Locate the cell with the specified text and output its (X, Y) center coordinate. 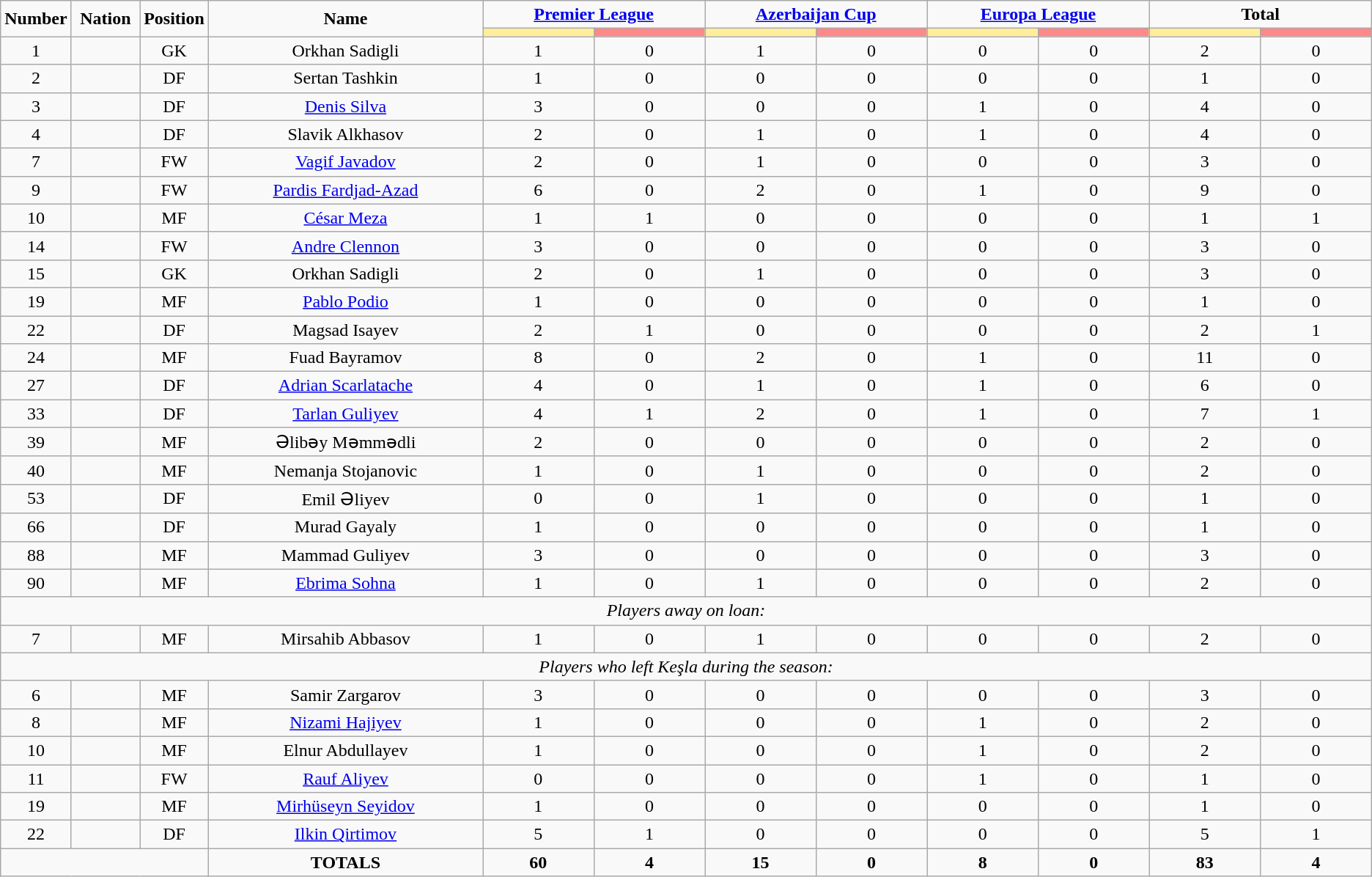
Sertan Tashkin (345, 78)
Magsad Isayev (345, 329)
14 (36, 246)
Nemanja Stojanovic (345, 470)
Name (345, 19)
Murad Gayaly (345, 527)
Mirsahib Abbasov (345, 639)
Players away on loan: (686, 611)
Fuad Bayramov (345, 358)
Samir Zargarov (345, 694)
Premier League (594, 15)
Number (36, 19)
Denis Silva (345, 106)
Emil Əliyev (345, 499)
Azerbaijan Cup (816, 15)
Tarlan Guliyev (345, 414)
24 (36, 358)
66 (36, 527)
Mammad Guliyev (345, 555)
Players who left Keşla during the season: (686, 667)
Nizami Hajiyev (345, 722)
Elnur Abdullayev (345, 750)
60 (538, 862)
Əlibəy Məmmədli (345, 442)
Adrian Scarlatache (345, 386)
33 (36, 414)
27 (36, 386)
Europa League (1038, 15)
TOTALS (345, 862)
César Meza (345, 218)
Ebrima Sohna (345, 583)
Position (174, 19)
Pablo Podio (345, 301)
Total (1261, 15)
Mirhüseyn Seyidov (345, 807)
Ilkin Qirtimov (345, 834)
53 (36, 499)
Andre Clennon (345, 246)
88 (36, 555)
Pardis Fardjad-Azad (345, 190)
Rauf Aliyev (345, 778)
90 (36, 583)
40 (36, 470)
Nation (106, 19)
39 (36, 442)
83 (1205, 862)
Slavik Alkhasov (345, 134)
Vagif Javadov (345, 162)
